Extract the (X, Y) coordinate from the center of the cell holding the provided text.  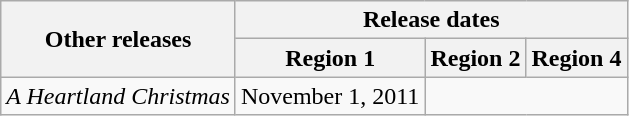
Region 2 (476, 58)
A Heartland Christmas (118, 96)
Release dates (431, 20)
Region 1 (330, 58)
November 1, 2011 (330, 96)
Region 4 (576, 58)
Other releases (118, 39)
